Search for the cell housing the specified text and yield its [x, y] center coordinate. 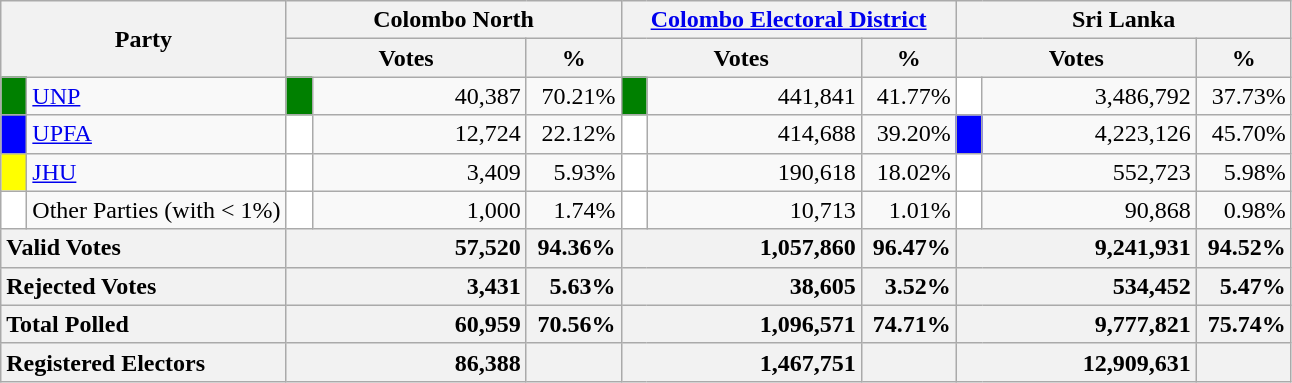
57,520 [406, 248]
86,388 [406, 362]
414,688 [754, 134]
1.01% [908, 210]
9,241,931 [1076, 248]
JHU [156, 172]
3,409 [419, 172]
Total Polled [144, 324]
552,723 [1089, 172]
94.36% [574, 248]
1,057,860 [741, 248]
70.56% [574, 324]
12,909,631 [1076, 362]
Rejected Votes [144, 286]
1,467,751 [741, 362]
60,959 [406, 324]
45.70% [1244, 134]
75.74% [1244, 324]
5.93% [574, 172]
0.98% [1244, 210]
5.98% [1244, 172]
9,777,821 [1076, 324]
Colombo Electoral District [788, 20]
1.74% [574, 210]
18.02% [908, 172]
3,431 [406, 286]
5.63% [574, 286]
Colombo North [454, 20]
1,096,571 [741, 324]
Party [144, 39]
1,000 [419, 210]
534,452 [1076, 286]
70.21% [574, 96]
UPFA [156, 134]
90,868 [1089, 210]
37.73% [1244, 96]
74.71% [908, 324]
Other Parties (with < 1%) [156, 210]
UNP [156, 96]
12,724 [419, 134]
Valid Votes [144, 248]
3,486,792 [1089, 96]
41.77% [908, 96]
4,223,126 [1089, 134]
Sri Lanka [1124, 20]
190,618 [754, 172]
22.12% [574, 134]
94.52% [1244, 248]
38,605 [741, 286]
10,713 [754, 210]
Registered Electors [144, 362]
3.52% [908, 286]
441,841 [754, 96]
5.47% [1244, 286]
96.47% [908, 248]
39.20% [908, 134]
40,387 [419, 96]
